Capture the cell that displays the provided text and extract its (x, y) central coordinate. 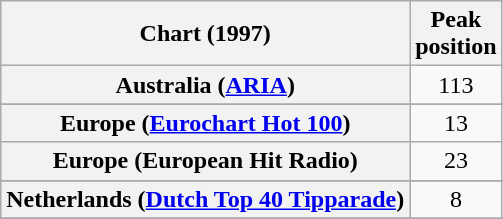
Netherlands (Dutch Top 40 Tipparade) (206, 199)
8 (456, 199)
Europe (European Hit Radio) (206, 161)
Chart (1997) (206, 34)
Europe (Eurochart Hot 100) (206, 123)
113 (456, 85)
Peakposition (456, 34)
Australia (ARIA) (206, 85)
13 (456, 123)
23 (456, 161)
